Pinpoint the cell where the given text exists, returning its [X, Y] midpoint coordinate. 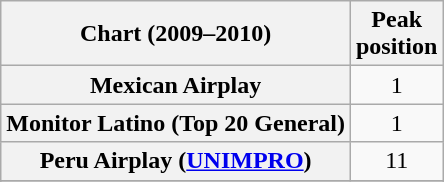
Peru Airplay (UNIMPRO) [176, 161]
Chart (2009–2010) [176, 34]
Mexican Airplay [176, 85]
Peakposition [396, 34]
Monitor Latino (Top 20 General) [176, 123]
11 [396, 161]
